Return (x, y) of the center of cell containing provided text 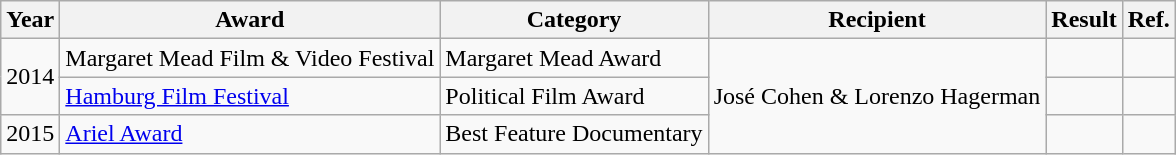
2015 (30, 134)
Best Feature Documentary (574, 134)
Year (30, 20)
Recipient (877, 20)
2014 (30, 77)
Award (250, 20)
Ariel Award (250, 134)
Margaret Mead Award (574, 58)
Ref. (1148, 20)
Political Film Award (574, 96)
Margaret Mead Film & Video Festival (250, 58)
Hamburg Film Festival (250, 96)
Result (1084, 20)
José Cohen & Lorenzo Hagerman (877, 96)
Category (574, 20)
